Capture the cell that displays the provided text and extract its (x, y) central coordinate. 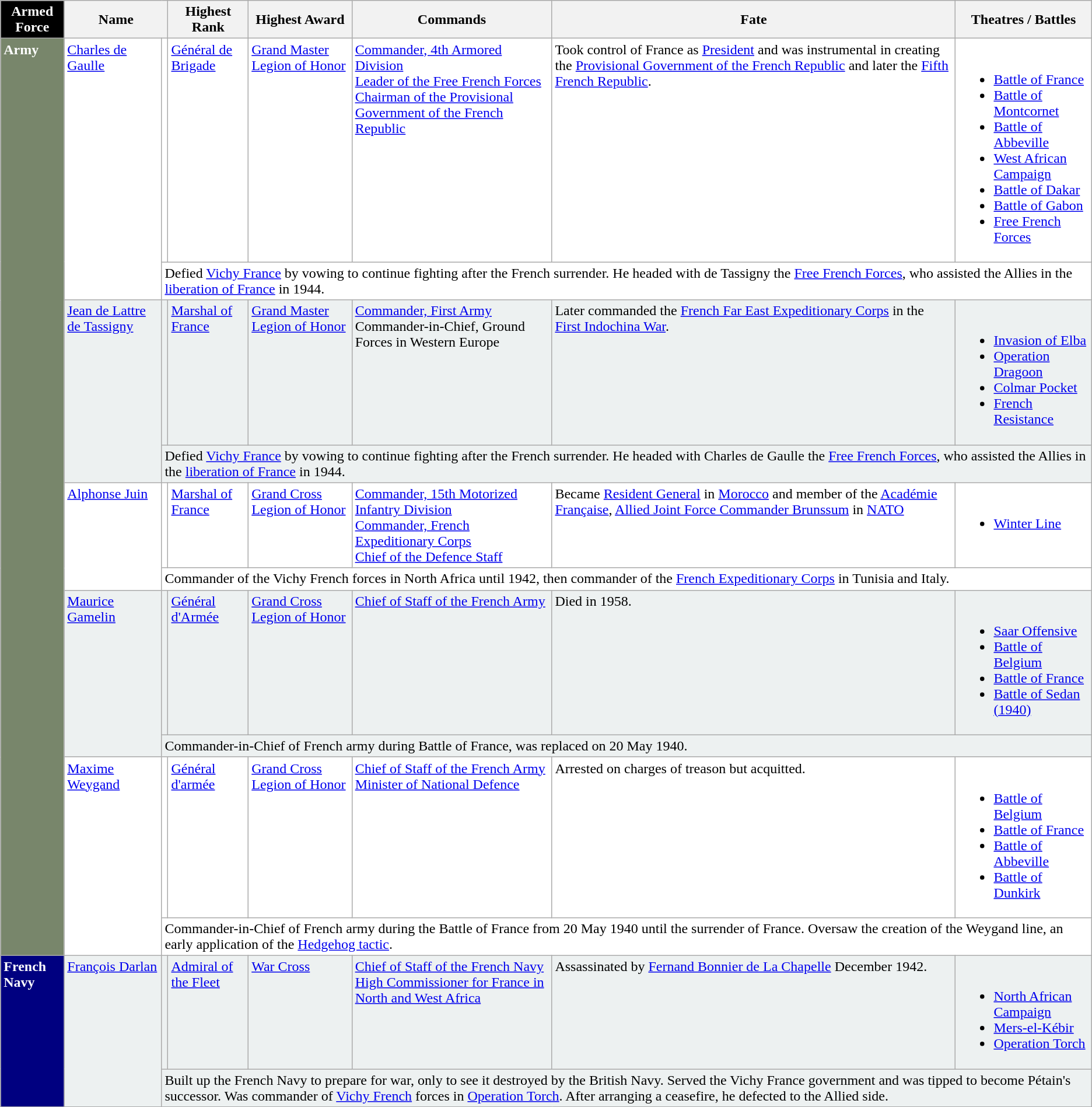
Arrested on charges of treason but acquitted. (754, 837)
Commander, First ArmyCommander-in-Chief, Ground Forces in Western Europe (452, 372)
Commander, 15th Motorized Infantry DivisionCommander, French Expeditionary CorpsChief of the Defence Staff (452, 525)
North African CampaignMers-el-KébirOperation Torch (1023, 1012)
Admiral of the Fleet (208, 1012)
Died in 1958. (754, 662)
Général de Brigade (208, 151)
Chief of Staff of the French ArmyMinister of National Defence (452, 837)
Battle of FranceBattle of MontcornetBattle of AbbevilleWest African CampaignBattle of DakarBattle of GabonFree French Forces (1023, 151)
French Navy (33, 1031)
Armed Force (33, 20)
Commander, 4th Armored DivisionLeader of the Free French ForcesChairman of the Provisional Government of the French Republic (452, 151)
Commander-in-Chief of French army during Battle of France, was replaced on 20 May 1940. (626, 746)
François Darlan (113, 1031)
Became Resident General in Morocco and member of the Académie Française, Allied Joint Force Commander Brunssum in NATO (754, 525)
Alphonse Juin (113, 536)
Battle of BelgiumBattle of FranceBattle of AbbevilleBattle of Dunkirk (1023, 837)
Name (116, 20)
Chief of Staff of the French NavyHigh Commissioner for France in North and West Africa (452, 1012)
War Cross (300, 1012)
Highest Award (300, 20)
Later commanded the French Far East Expeditionary Corps in the First Indochina War. (754, 372)
Commands (452, 20)
Theatres / Battles (1023, 20)
Charles de Gaulle (113, 169)
Winter Line (1023, 525)
Commander of the Vichy French forces in North Africa until 1942, then commander of the French Expeditionary Corps in Tunisia and Italy. (626, 579)
Saar OffensiveBattle of BelgiumBattle of FranceBattle of Sedan (1940) (1023, 662)
Général d'Armée (208, 662)
Assassinated by Fernand Bonnier de La Chapelle December 1942. (754, 1012)
Invasion of ElbaOperation DragoonColmar PocketFrench Resistance (1023, 372)
Chief of Staff of the French Army (452, 662)
Général d'armée (208, 837)
Maurice Gamelin (113, 673)
Army (33, 497)
Maxime Weygand (113, 856)
Jean de Lattre de Tassigny (113, 391)
Highest Rank (208, 20)
Fate (754, 20)
